Find where the given text appears and provide that cell's center as (x, y) coordinate. 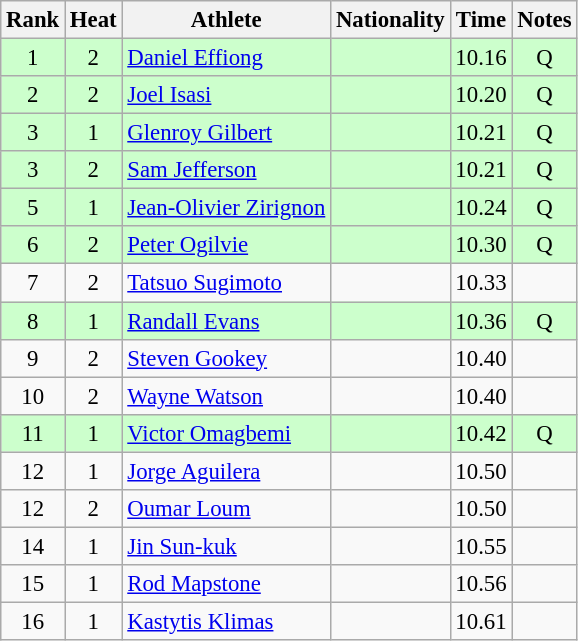
10.33 (481, 283)
7 (33, 283)
16 (33, 621)
Wayne Watson (226, 396)
5 (33, 208)
10.36 (481, 321)
8 (33, 321)
15 (33, 584)
Jorge Aguilera (226, 471)
Jin Sun-kuk (226, 546)
Oumar Loum (226, 509)
Sam Jefferson (226, 170)
10.20 (481, 95)
Daniel Effiong (226, 58)
Kastytis Klimas (226, 621)
Rank (33, 20)
Glenroy Gilbert (226, 133)
10.61 (481, 621)
Rod Mapstone (226, 584)
Peter Ogilvie (226, 245)
10.56 (481, 584)
Notes (544, 20)
Athlete (226, 20)
Heat (94, 20)
10.16 (481, 58)
6 (33, 245)
10.30 (481, 245)
Victor Omagbemi (226, 433)
Time (481, 20)
10.55 (481, 546)
10.42 (481, 433)
Steven Gookey (226, 358)
14 (33, 546)
Randall Evans (226, 321)
9 (33, 358)
Joel Isasi (226, 95)
11 (33, 433)
10 (33, 396)
10.24 (481, 208)
Jean-Olivier Zirignon (226, 208)
Tatsuo Sugimoto (226, 283)
Nationality (390, 20)
